Extract the (X, Y) coordinate from the center of the cell holding the provided text.  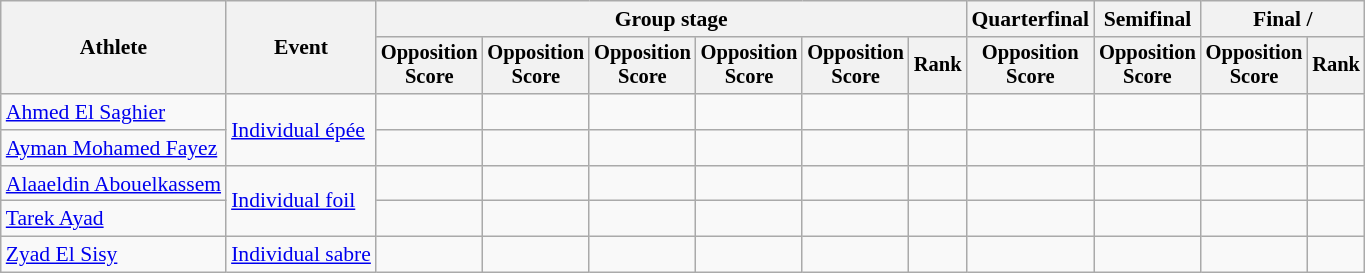
Ayman Mohamed Fayez (114, 148)
Semifinal (1148, 19)
Ahmed El Saghier (114, 112)
Individual sabre (301, 255)
Final / (1283, 19)
Event (301, 48)
Tarek Ayad (114, 219)
Alaaeldin Abouelkassem (114, 184)
Individual foil (301, 202)
Athlete (114, 48)
Group stage (672, 19)
Zyad El Sisy (114, 255)
Quarterfinal (1030, 19)
Individual épée (301, 130)
